Return the [x, y] coordinate for the center point of the cell that contains the specified text.  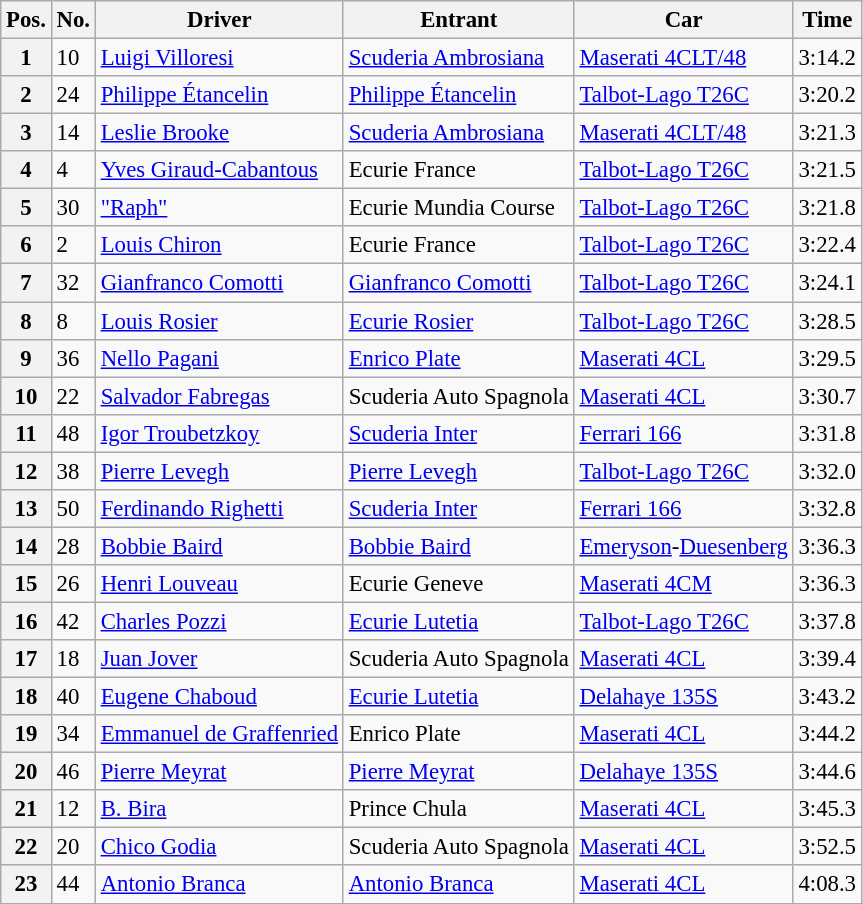
No. [73, 20]
11 [26, 433]
3:28.5 [827, 321]
Car [684, 20]
Entrant [458, 20]
3:44.6 [827, 772]
Louis Chiron [219, 245]
Ecurie Geneve [458, 584]
Igor Troubetzkoy [219, 433]
Luigi Villoresi [219, 58]
21 [26, 809]
3:32.0 [827, 471]
16 [26, 621]
Yves Giraud-Cabantous [219, 170]
Driver [219, 20]
3:20.2 [827, 95]
46 [73, 772]
3:21.5 [827, 170]
32 [73, 283]
34 [73, 734]
15 [26, 584]
3:31.8 [827, 433]
28 [73, 546]
3:24.1 [827, 283]
3:52.5 [827, 847]
42 [73, 621]
Louis Rosier [219, 321]
Ferdinando Righetti [219, 509]
3:43.2 [827, 697]
26 [73, 584]
3:32.8 [827, 509]
3:39.4 [827, 659]
B. Bira [219, 809]
7 [26, 283]
24 [73, 95]
3:37.8 [827, 621]
19 [26, 734]
Charles Pozzi [219, 621]
Chico Godia [219, 847]
3:44.2 [827, 734]
3:45.3 [827, 809]
50 [73, 509]
Henri Louveau [219, 584]
17 [26, 659]
Pos. [26, 20]
30 [73, 208]
3:30.7 [827, 396]
23 [26, 885]
3:14.2 [827, 58]
36 [73, 358]
40 [73, 697]
Leslie Brooke [219, 133]
3:21.8 [827, 208]
Ecurie Mundia Course [458, 208]
Ecurie Rosier [458, 321]
Emmanuel de Graffenried [219, 734]
13 [26, 509]
Juan Jover [219, 659]
6 [26, 245]
4:08.3 [827, 885]
9 [26, 358]
Maserati 4CM [684, 584]
5 [26, 208]
Salvador Fabregas [219, 396]
3:21.3 [827, 133]
Nello Pagani [219, 358]
Emeryson-Duesenberg [684, 546]
Prince Chula [458, 809]
Eugene Chaboud [219, 697]
38 [73, 471]
3:22.4 [827, 245]
3 [26, 133]
3:29.5 [827, 358]
1 [26, 58]
48 [73, 433]
44 [73, 885]
Time [827, 20]
"Raph" [219, 208]
